Extract the (X, Y) coordinate from the center of the cell holding the provided text.  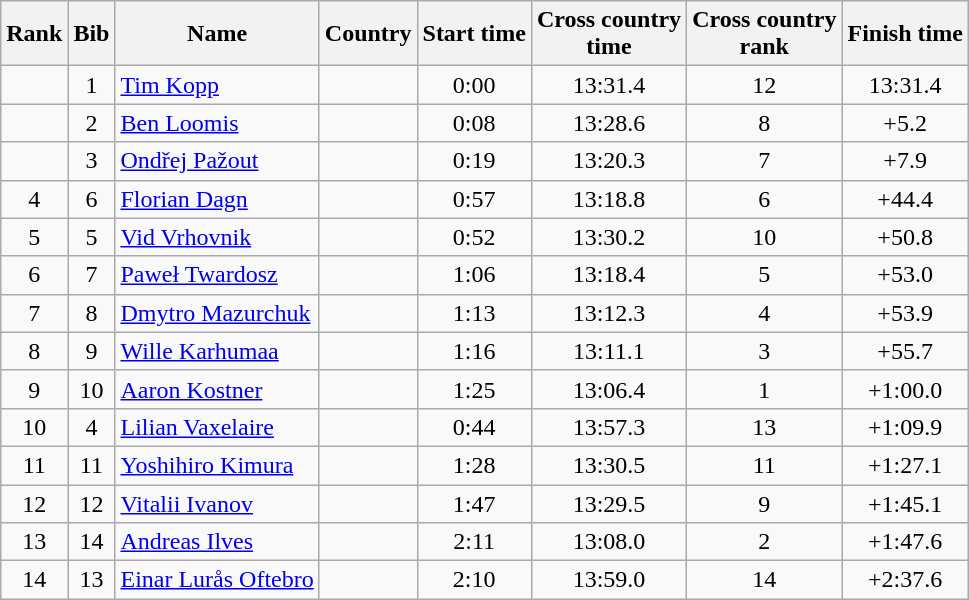
13:18.8 (608, 199)
13:57.3 (608, 427)
Paweł Twardosz (217, 275)
Name (217, 34)
Ondřej Pažout (217, 161)
+1:27.1 (905, 465)
Start time (474, 34)
Tim Kopp (217, 85)
13:28.6 (608, 123)
Vitalii Ivanov (217, 503)
+53.0 (905, 275)
0:08 (474, 123)
13:18.4 (608, 275)
13:59.0 (608, 580)
Finish time (905, 34)
+1:47.6 (905, 542)
+55.7 (905, 351)
13:30.2 (608, 237)
Wille Karhumaa (217, 351)
1:16 (474, 351)
0:52 (474, 237)
1:47 (474, 503)
Einar Lurås Oftebro (217, 580)
13:30.5 (608, 465)
13:11.1 (608, 351)
Bib (92, 34)
+44.4 (905, 199)
1:28 (474, 465)
+7.9 (905, 161)
1:13 (474, 313)
+2:37.6 (905, 580)
+50.8 (905, 237)
13:29.5 (608, 503)
0:19 (474, 161)
+53.9 (905, 313)
0:57 (474, 199)
+5.2 (905, 123)
Dmytro Mazurchuk (217, 313)
1:25 (474, 389)
0:44 (474, 427)
13:20.3 (608, 161)
Ben Loomis (217, 123)
Cross country time (608, 34)
Rank (34, 34)
13:12.3 (608, 313)
2:11 (474, 542)
+1:45.1 (905, 503)
13:08.0 (608, 542)
Vid Vrhovnik (217, 237)
+1:09.9 (905, 427)
13:06.4 (608, 389)
Florian Dagn (217, 199)
Country (368, 34)
Aaron Kostner (217, 389)
0:00 (474, 85)
+1:00.0 (905, 389)
Lilian Vaxelaire (217, 427)
Andreas Ilves (217, 542)
1:06 (474, 275)
Yoshihiro Kimura (217, 465)
Cross country rank (764, 34)
2:10 (474, 580)
